Output the [X, Y] coordinate of the center of the cell containing the given text.  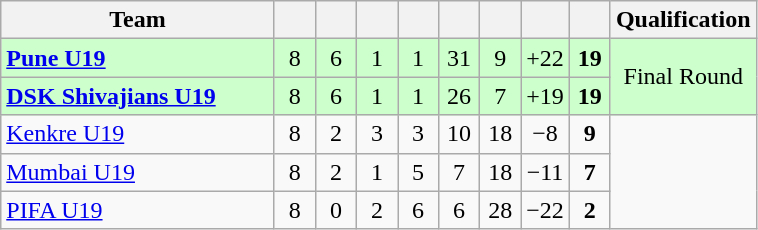
+19 [546, 96]
−8 [546, 134]
26 [460, 96]
Qualification [683, 20]
DSK Shivajians U19 [138, 96]
+22 [546, 58]
28 [500, 210]
−11 [546, 172]
10 [460, 134]
Team [138, 20]
Pune U19 [138, 58]
31 [460, 58]
Kenkre U19 [138, 134]
5 [418, 172]
PIFA U19 [138, 210]
Final Round [683, 77]
−22 [546, 210]
0 [336, 210]
Mumbai U19 [138, 172]
